Pinpoint the cell where the given text exists, returning its [x, y] midpoint coordinate. 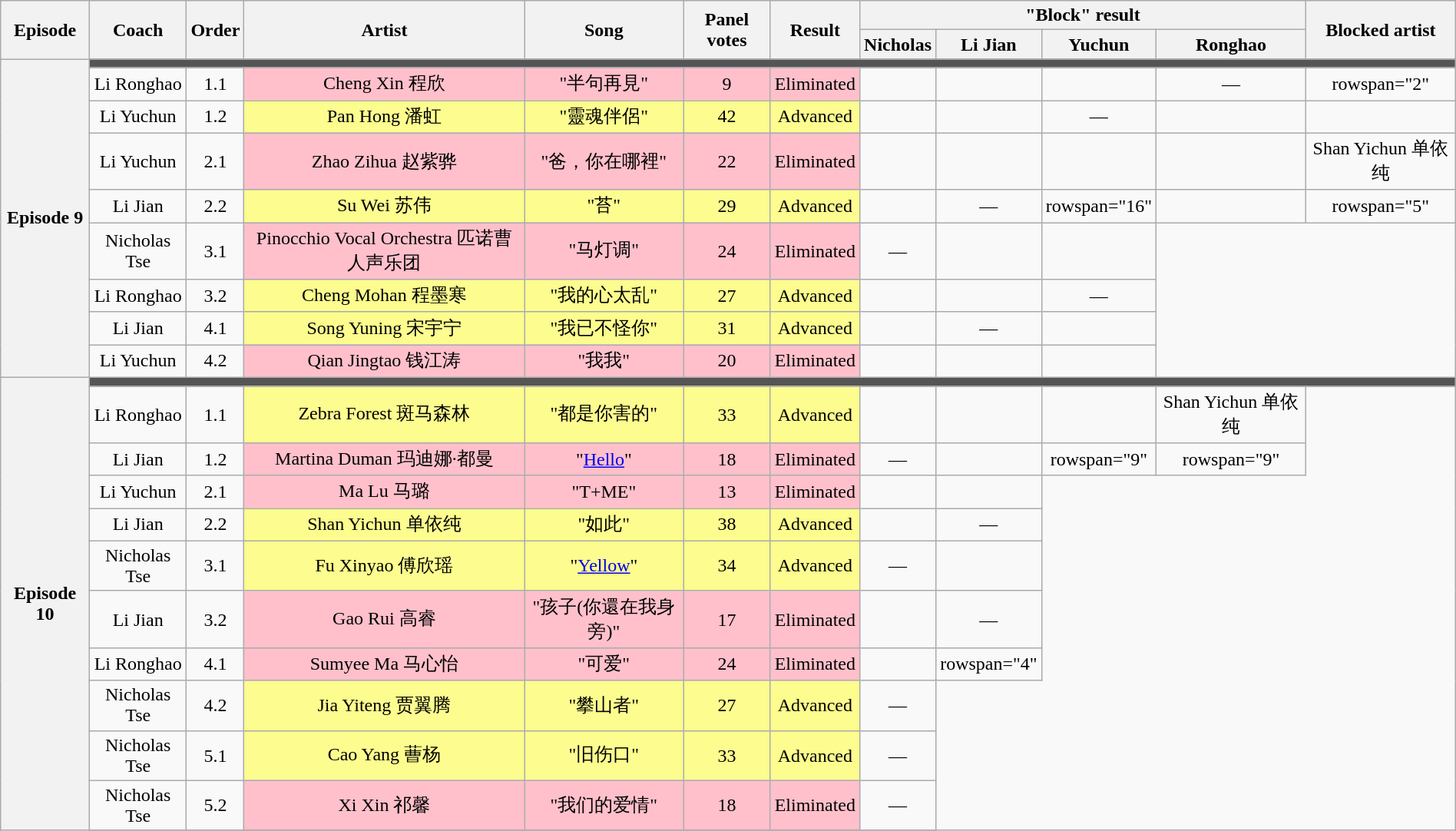
Sumyee Ma 马心怡 [384, 664]
Xi Xin 祁馨 [384, 805]
20 [726, 361]
17 [726, 619]
Ma Lu 马璐 [384, 492]
Fu Xinyao 傅欣瑶 [384, 565]
"马灯调" [604, 251]
5.2 [215, 805]
Episode 10 [45, 604]
Result [815, 30]
"我的心太乱" [604, 296]
Cheng Xin 程欣 [384, 84]
"攀山者" [604, 705]
"Hello" [604, 459]
rowspan="4" [989, 664]
"旧伤口" [604, 756]
Martina Duman 玛迪娜·都曼 [384, 459]
Song Yuning 宋宇宁 [384, 329]
"半句再見" [604, 84]
13 [726, 492]
"孩子(你還在我身旁)" [604, 619]
31 [726, 329]
"T+ME" [604, 492]
Panel votes [726, 30]
Blocked artist [1381, 30]
42 [726, 117]
Song [604, 30]
rowspan="5" [1381, 206]
"Yellow" [604, 565]
Artist [384, 30]
Cao Yang 蓸杨 [384, 756]
"苔" [604, 206]
"我们的爱情" [604, 805]
Coach [138, 30]
Episode 9 [45, 218]
38 [726, 525]
"都是你害的" [604, 414]
"我我" [604, 361]
Su Wei 苏伟 [384, 206]
Ronghao [1232, 45]
"靈魂伴侶" [604, 117]
rowspan="16" [1099, 206]
22 [726, 161]
"如此" [604, 525]
Zhao Zihua 赵紫骅 [384, 161]
Jia Yiteng 贾翼腾 [384, 705]
Yuchun [1099, 45]
"Block" result [1083, 15]
Pan Hong 潘虹 [384, 117]
Order [215, 30]
Gao Rui 高睿 [384, 619]
"我已不怪你" [604, 329]
rowspan="2" [1381, 84]
Qian Jingtao 钱江涛 [384, 361]
"爸，你在哪裡" [604, 161]
9 [726, 84]
29 [726, 206]
5.1 [215, 756]
"可爱" [604, 664]
Cheng Mohan 程墨寒 [384, 296]
Episode [45, 30]
Nicholas [898, 45]
Zebra Forest 斑马森林 [384, 414]
Pinocchio Vocal Orchestra 匹诺曹人声乐团 [384, 251]
34 [726, 565]
